For the text-containing cell, return its midpoint in (X, Y) coordinate format. 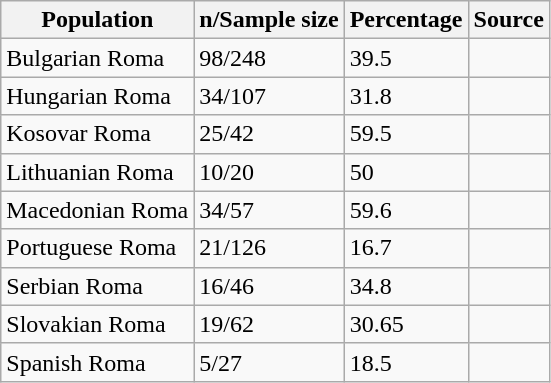
59.5 (406, 134)
Kosovar Roma (98, 134)
Slovakian Roma (98, 324)
31.8 (406, 96)
Lithuanian Roma (98, 172)
Macedonian Roma (98, 210)
59.6 (406, 210)
16/46 (269, 286)
19/62 (269, 324)
10/20 (269, 172)
50 (406, 172)
16.7 (406, 248)
Population (98, 20)
30.65 (406, 324)
18.5 (406, 362)
Percentage (406, 20)
98/248 (269, 58)
Portuguese Roma (98, 248)
Bulgarian Roma (98, 58)
Source (508, 20)
Hungarian Roma (98, 96)
5/27 (269, 362)
n/Sample size (269, 20)
Spanish Roma (98, 362)
34.8 (406, 286)
25/42 (269, 134)
34/57 (269, 210)
Serbian Roma (98, 286)
34/107 (269, 96)
39.5 (406, 58)
21/126 (269, 248)
